Extract the [x, y] coordinate from the center of the cell holding the provided text.  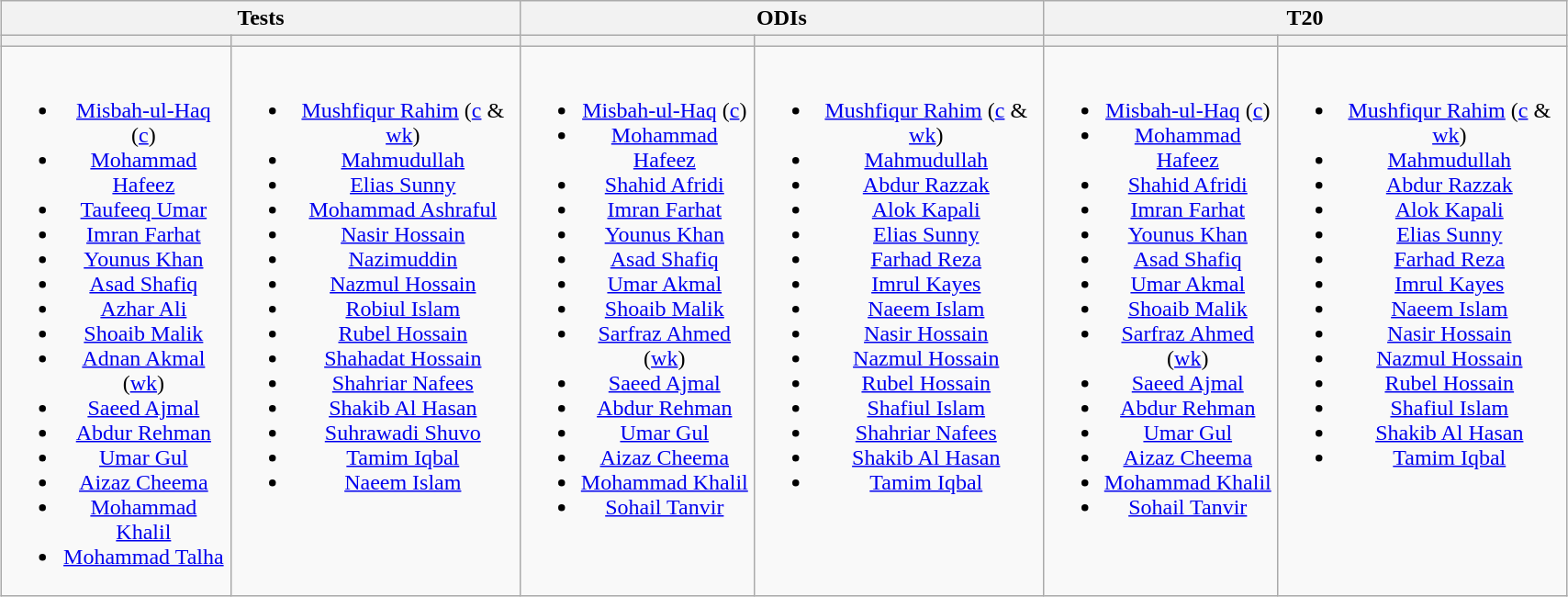
ODIs [781, 18]
Tests [261, 18]
T20 [1305, 18]
